Detect which cell encompasses the target text, then output its (x, y) center coordinate. 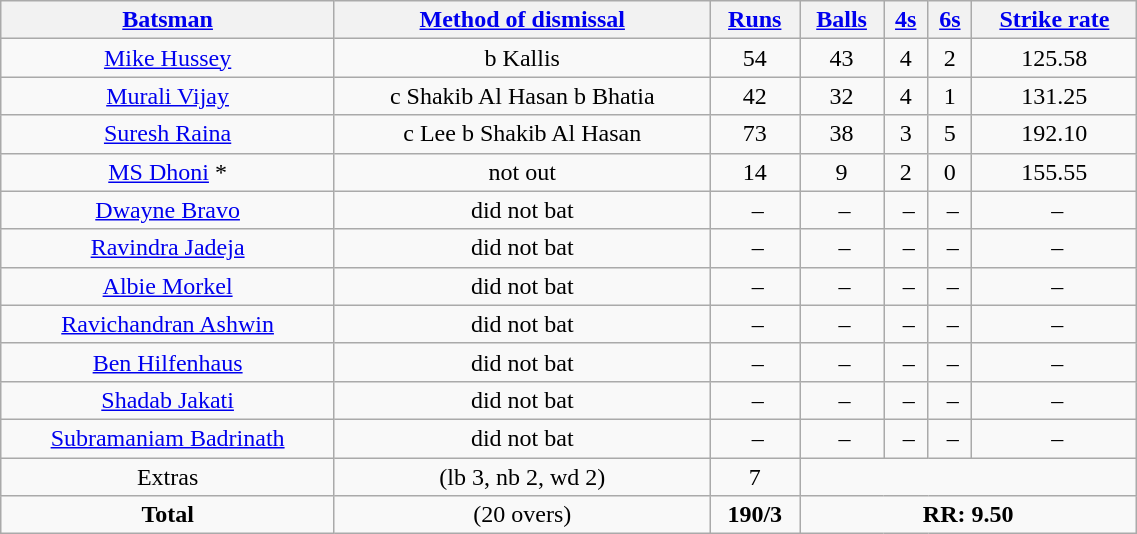
125.58 (1054, 58)
73 (755, 134)
c Shakib Al Hasan b Bhatia (522, 96)
32 (842, 96)
c Lee b Shakib Al Hasan (522, 134)
Ravichandran Ashwin (168, 324)
42 (755, 96)
190/3 (755, 515)
9 (842, 172)
43 (842, 58)
Method of dismissal (522, 20)
1 (950, 96)
5 (950, 134)
155.55 (1054, 172)
Murali Vijay (168, 96)
Shadab Jakati (168, 400)
0 (950, 172)
Dwayne Bravo (168, 210)
54 (755, 58)
14 (755, 172)
4s (906, 20)
7 (755, 477)
Runs (755, 20)
38 (842, 134)
Total (168, 515)
Strike rate (1054, 20)
3 (906, 134)
Ravindra Jadeja (168, 248)
6s (950, 20)
(lb 3, nb 2, wd 2) (522, 477)
Batsman (168, 20)
not out (522, 172)
b Kallis (522, 58)
Extras (168, 477)
Subramaniam Badrinath (168, 438)
Balls (842, 20)
(20 overs) (522, 515)
192.10 (1054, 134)
131.25 (1054, 96)
Suresh Raina (168, 134)
Ben Hilfenhaus (168, 362)
Mike Hussey (168, 58)
Albie Morkel (168, 286)
MS Dhoni * (168, 172)
RR: 9.50 (968, 515)
